Pinpoint the cell where the given text exists, returning its [x, y] midpoint coordinate. 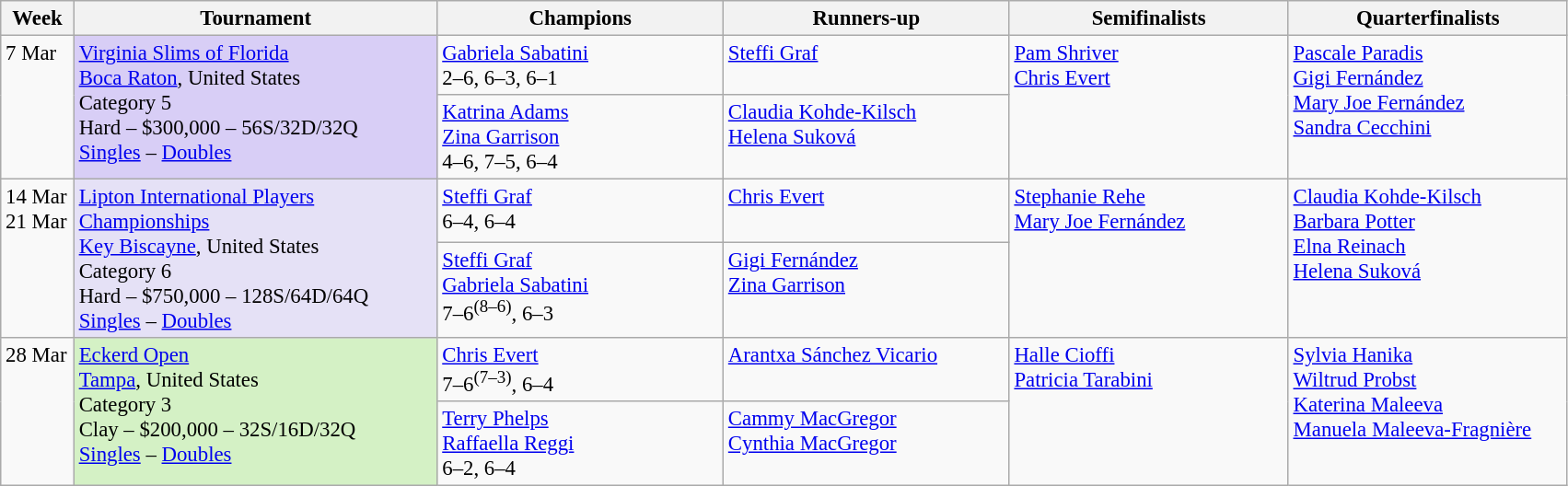
Pam Shriver Chris Evert [1149, 108]
Quarterfinalists [1427, 18]
Chris Evert [867, 212]
Semifinalists [1149, 18]
Runners-up [867, 18]
Gabriela Sabatini2–6, 6–3, 6–1 [580, 66]
Sylvia Hanika Wiltrud Probst Katerina Maleeva Manuela Maleeva-Fragnière [1427, 412]
Katrina Adams Zina Garrison 4–6, 7–5, 6–4 [580, 137]
Eckerd OpenTampa, United StatesCategory 3 Clay – $200,000 – 32S/16D/32Q Singles – Doubles [256, 412]
Stephanie Rehe Mary Joe Fernández [1149, 260]
Tournament [256, 18]
Claudia Kohde-Kilsch Barbara Potter Elna Reinach Helena Suková [1427, 260]
Chris Evert7–6(7–3), 6–4 [580, 370]
Virginia Slims of FloridaBoca Raton, United StatesCategory 5 Hard – $300,000 – 56S/32D/32Q Singles – Doubles [256, 108]
Claudia Kohde-Kilsch Helena Suková [867, 137]
Steffi Graf Gabriela Sabatini7–6(8–6), 6–3 [580, 291]
Gigi Fernández Zina Garrison [867, 291]
Terry Phelps Raffaella Reggi6–2, 6–4 [580, 444]
Halle Cioffi Patricia Tarabini [1149, 412]
Pascale Paradis Gigi Fernández Mary Joe Fernández Sandra Cecchini [1427, 108]
14 Mar21 Mar [38, 260]
Steffi Graf 6–4, 6–4 [580, 212]
Week [38, 18]
Arantxa Sánchez Vicario [867, 370]
28 Mar [38, 412]
Champions [580, 18]
Lipton International Players Championships Key Biscayne, United StatesCategory 6 Hard – $750,000 – 128S/64D/64Q Singles – Doubles [256, 260]
Cammy MacGregor Cynthia MacGregor [867, 444]
7 Mar [38, 108]
Steffi Graf [867, 66]
